Search for the cell housing the specified text and yield its [x, y] center coordinate. 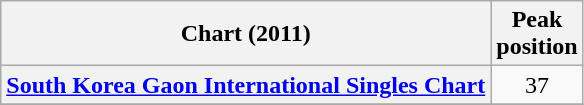
Peakposition [537, 34]
Chart (2011) [246, 34]
South Korea Gaon International Singles Chart [246, 85]
37 [537, 85]
